For the text-containing cell, return its midpoint in [X, Y] coordinate format. 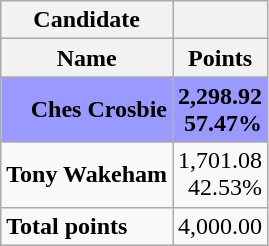
Total points [87, 226]
Tony Wakeham [87, 174]
Ches Crosbie [87, 110]
Name [87, 58]
4,000.00 [220, 226]
1,701.08 42.53% [220, 174]
Points [220, 58]
2,298.92 57.47% [220, 110]
Candidate [87, 20]
